Scan for the cell matching the given text and deliver its (X, Y) coordinate at center. 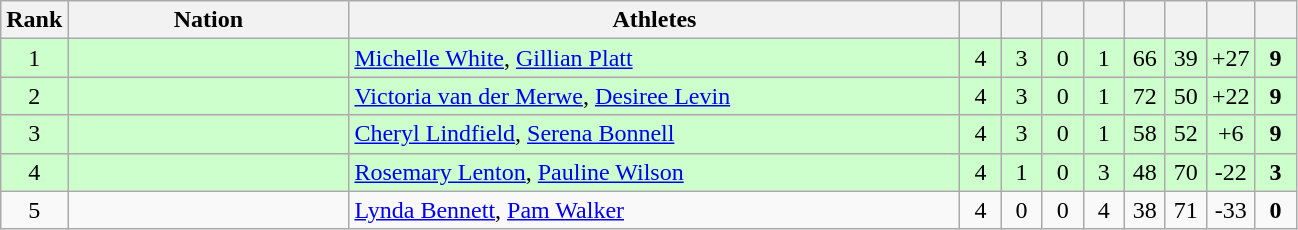
+27 (1230, 58)
39 (1186, 58)
2 (34, 96)
52 (1186, 134)
-22 (1230, 172)
+6 (1230, 134)
70 (1186, 172)
66 (1144, 58)
Cheryl Lindfield, Serena Bonnell (654, 134)
Nation (208, 20)
Athletes (654, 20)
Victoria van der Merwe, Desiree Levin (654, 96)
Rosemary Lenton, Pauline Wilson (654, 172)
72 (1144, 96)
58 (1144, 134)
5 (34, 210)
Lynda Bennett, Pam Walker (654, 210)
Rank (34, 20)
38 (1144, 210)
50 (1186, 96)
48 (1144, 172)
-33 (1230, 210)
Michelle White, Gillian Platt (654, 58)
71 (1186, 210)
+22 (1230, 96)
